Return (X, Y) of the center of cell containing provided text 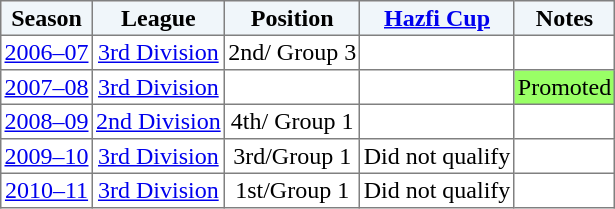
Season (47, 18)
Notes (564, 18)
2006–07 (47, 52)
2nd/ Group 3 (292, 52)
4th/ Group 1 (292, 121)
2nd Division (158, 121)
2010–11 (47, 190)
Promoted (564, 87)
Hazfi Cup (437, 18)
2009–10 (47, 156)
3rd/Group 1 (292, 156)
1st/Group 1 (292, 190)
Position (292, 18)
League (158, 18)
2007–08 (47, 87)
2008–09 (47, 121)
